Return [X, Y] of the center of cell containing provided text 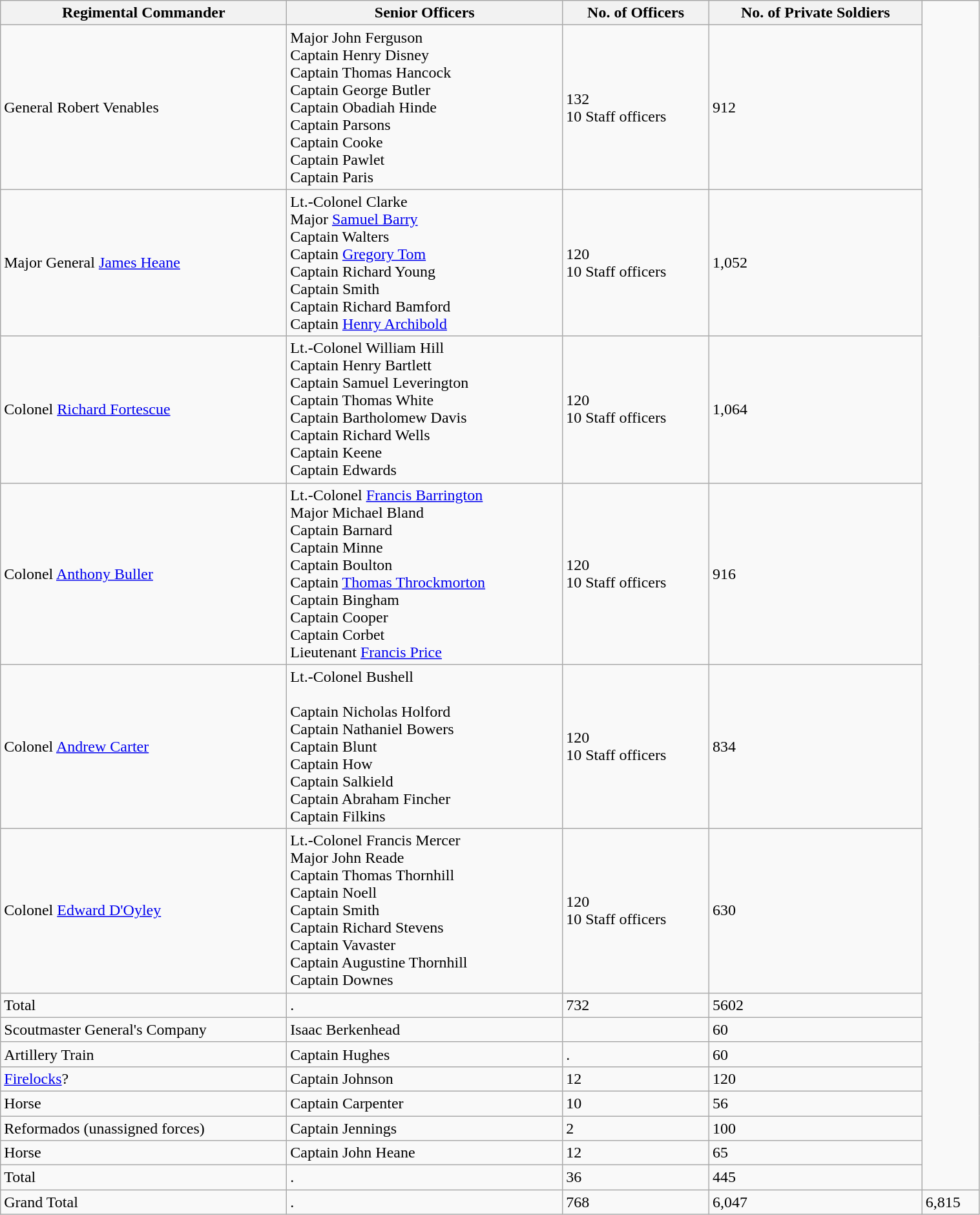
10 [636, 1103]
Regimental Commander [143, 13]
5602 [815, 1005]
Firelocks? [143, 1079]
Captain Carpenter [425, 1103]
Grand Total [143, 1202]
6,815 [951, 1202]
2 [636, 1128]
Colonel Andrew Carter [143, 746]
Artillery Train [143, 1054]
Captain Jennings [425, 1128]
Senior Officers [425, 13]
Major General James Heane [143, 262]
56 [815, 1103]
General Robert Venables [143, 107]
834 [815, 746]
Captain Hughes [425, 1054]
1,052 [815, 262]
768 [636, 1202]
Isaac Berkenhead [425, 1030]
Captain John Heane [425, 1153]
445 [815, 1178]
120 [815, 1079]
Reformados (unassigned forces) [143, 1128]
13210 Staff officers [636, 107]
Colonel Anthony Buller [143, 574]
732 [636, 1005]
Captain Johnson [425, 1079]
Scoutmaster General's Company [143, 1030]
No. of Private Soldiers [815, 13]
65 [815, 1153]
916 [815, 574]
Colonel Edward D'Oyley [143, 911]
36 [636, 1178]
1,064 [815, 410]
Colonel Richard Fortescue [143, 410]
Lt.-Colonel BushellCaptain Nicholas HolfordCaptain Nathaniel BowersCaptain BluntCaptain HowCaptain SalkieldCaptain Abraham FincherCaptain Filkins [425, 746]
100 [815, 1128]
6,047 [815, 1202]
No. of Officers [636, 13]
630 [815, 911]
912 [815, 107]
